Return [X, Y] of the center of cell containing provided text 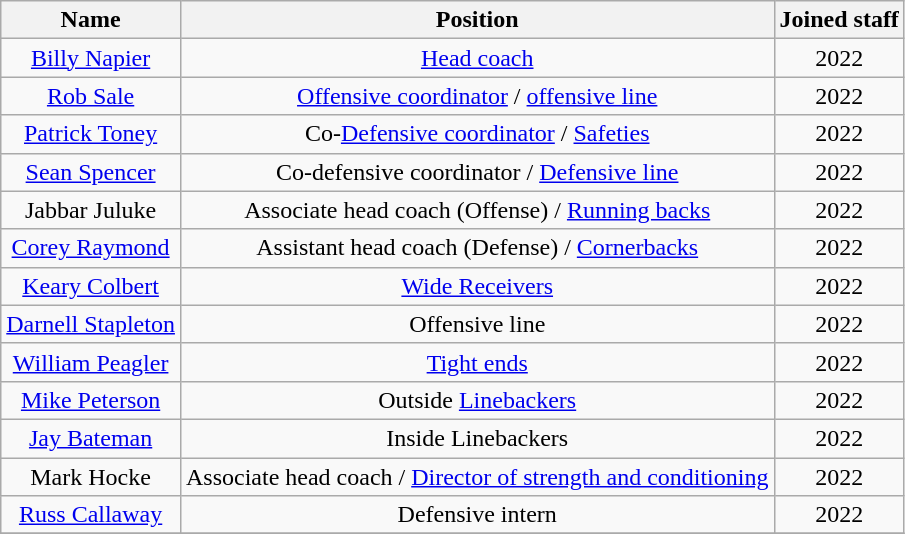
Billy Napier [91, 58]
Jabbar Juluke [91, 210]
Corey Raymond [91, 248]
Joined staff [839, 20]
William Peagler [91, 362]
Rob Sale [91, 96]
Mike Peterson [91, 400]
Offensive coordinator / offensive line [477, 96]
Defensive intern [477, 515]
Co-defensive coordinator / Defensive line [477, 172]
Co-Defensive coordinator / Safeties [477, 134]
Inside Linebackers [477, 438]
Head coach [477, 58]
Associate head coach / Director of strength and conditioning [477, 477]
Offensive line [477, 324]
Darnell Stapleton [91, 324]
Keary Colbert [91, 286]
Assistant head coach (Defense) / Cornerbacks [477, 248]
Outside Linebackers [477, 400]
Mark Hocke [91, 477]
Sean Spencer [91, 172]
Patrick Toney [91, 134]
Associate head coach (Offense) / Running backs [477, 210]
Jay Bateman [91, 438]
Tight ends [477, 362]
Name [91, 20]
Russ Callaway [91, 515]
Position [477, 20]
Wide Receivers [477, 286]
